Locate the cell with the specified text and output its [x, y] center coordinate. 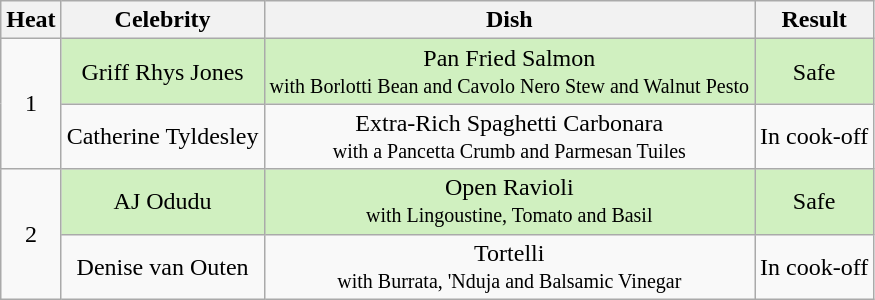
Extra-Rich Spaghetti Carbonarawith a Pancetta Crumb and Parmesan Tuiles [510, 136]
AJ Odudu [162, 202]
Result [814, 20]
Tortelliwith Burrata, 'Nduja and Balsamic Vinegar [510, 266]
Celebrity [162, 20]
Open Ravioliwith Lingoustine, Tomato and Basil [510, 202]
Denise van Outen [162, 266]
Griff Rhys Jones [162, 72]
Dish [510, 20]
1 [31, 104]
Catherine Tyldesley [162, 136]
Heat [31, 20]
Pan Fried Salmonwith Borlotti Bean and Cavolo Nero Stew and Walnut Pesto [510, 72]
2 [31, 234]
